Scan for the cell matching the given text and deliver its [x, y] coordinate at center. 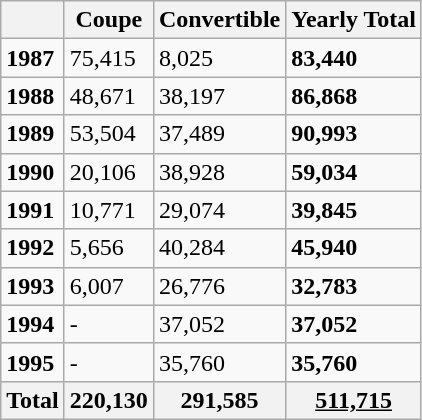
1993 [33, 286]
220,130 [108, 400]
37,489 [219, 134]
1988 [33, 96]
10,771 [108, 210]
8,025 [219, 58]
Yearly Total [354, 20]
20,106 [108, 172]
29,074 [219, 210]
1994 [33, 324]
291,585 [219, 400]
53,504 [108, 134]
6,007 [108, 286]
1989 [33, 134]
1992 [33, 248]
40,284 [219, 248]
45,940 [354, 248]
Convertible [219, 20]
38,197 [219, 96]
1991 [33, 210]
90,993 [354, 134]
26,776 [219, 286]
511,715 [354, 400]
1990 [33, 172]
5,656 [108, 248]
39,845 [354, 210]
83,440 [354, 58]
48,671 [108, 96]
32,783 [354, 286]
1995 [33, 362]
59,034 [354, 172]
75,415 [108, 58]
Coupe [108, 20]
86,868 [354, 96]
1987 [33, 58]
38,928 [219, 172]
Total [33, 400]
